Return the (x, y) coordinate for the center point of the cell that contains the specified text.  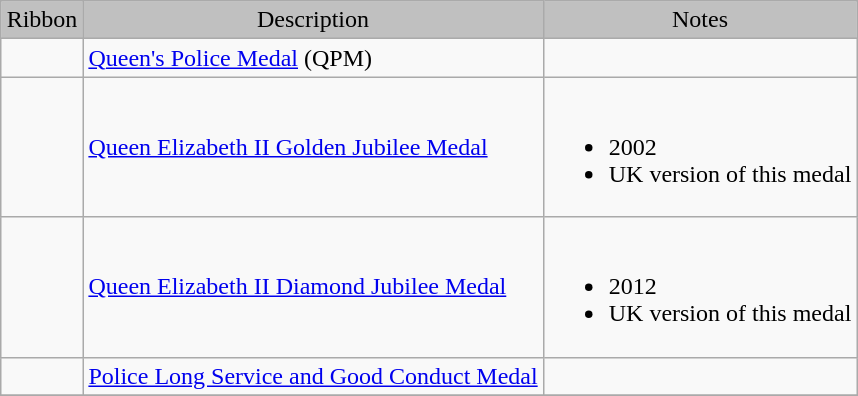
Queen Elizabeth II Diamond Jubilee Medal (313, 287)
2002UK version of this medal (700, 147)
Queen's Police Medal (QPM) (313, 58)
Description (313, 20)
Notes (700, 20)
Police Long Service and Good Conduct Medal (313, 376)
2012UK version of this medal (700, 287)
Queen Elizabeth II Golden Jubilee Medal (313, 147)
Ribbon (42, 20)
